Return the (X, Y) coordinate for the center point of the cell that contains the specified text.  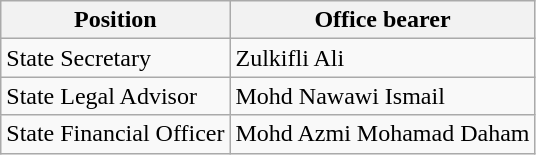
State Legal Advisor (116, 96)
Mohd Nawawi Ismail (382, 96)
Position (116, 20)
State Secretary (116, 58)
State Financial Officer (116, 134)
Mohd Azmi Mohamad Daham (382, 134)
Zulkifli Ali (382, 58)
Office bearer (382, 20)
